Output the (x, y) coordinate of the center of the cell containing the given text.  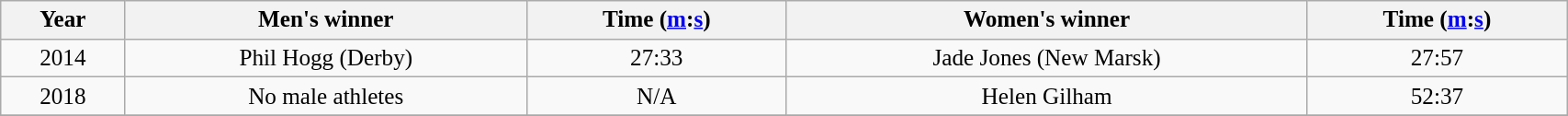
Helen Gilham (1047, 97)
2014 (62, 58)
52:37 (1437, 97)
Men's winner (326, 20)
2018 (62, 97)
No male athletes (326, 97)
Women's winner (1047, 20)
N/A (657, 97)
Jade Jones (New Marsk) (1047, 58)
Phil Hogg (Derby) (326, 58)
27:57 (1437, 58)
Year (62, 20)
27:33 (657, 58)
